Identify which cell holds the provided text, then report its [X, Y] central coordinate. 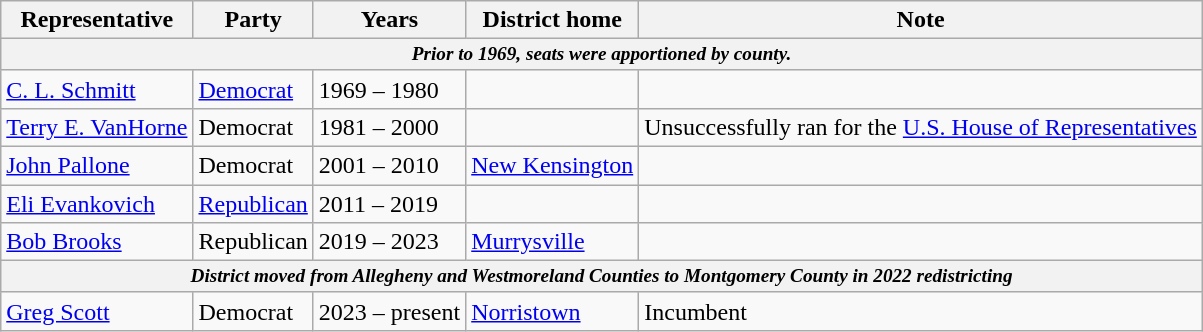
Incumbent [921, 311]
Greg Scott [97, 311]
Years [389, 20]
2019 – 2023 [389, 242]
Norristown [552, 311]
C. L. Schmitt [97, 89]
2011 – 2019 [389, 204]
New Kensington [552, 166]
District moved from Allegheny and Westmoreland Counties to Montgomery County in 2022 redistricting [602, 277]
Murrysville [552, 242]
District home [552, 20]
Bob Brooks [97, 242]
Eli Evankovich [97, 204]
2023 – present [389, 311]
John Pallone [97, 166]
Terry E. VanHorne [97, 128]
Party [253, 20]
Unsuccessfully ran for the U.S. House of Representatives [921, 128]
1981 – 2000 [389, 128]
Representative [97, 20]
Note [921, 20]
2001 – 2010 [389, 166]
1969 – 1980 [389, 89]
Prior to 1969, seats were apportioned by county. [602, 55]
